For the text-containing cell, return its midpoint in (x, y) coordinate format. 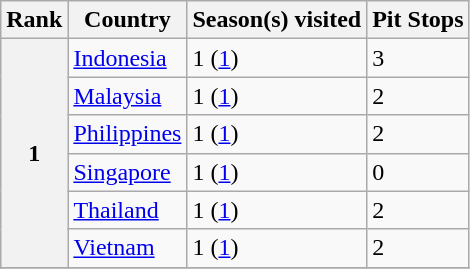
3 (418, 58)
Season(s) visited (277, 20)
Pit Stops (418, 20)
Vietnam (128, 248)
Philippines (128, 134)
Singapore (128, 172)
Thailand (128, 210)
1 (34, 153)
Country (128, 20)
0 (418, 172)
Malaysia (128, 96)
Indonesia (128, 58)
Rank (34, 20)
